Scan for the cell matching the given text and deliver its (x, y) coordinate at center. 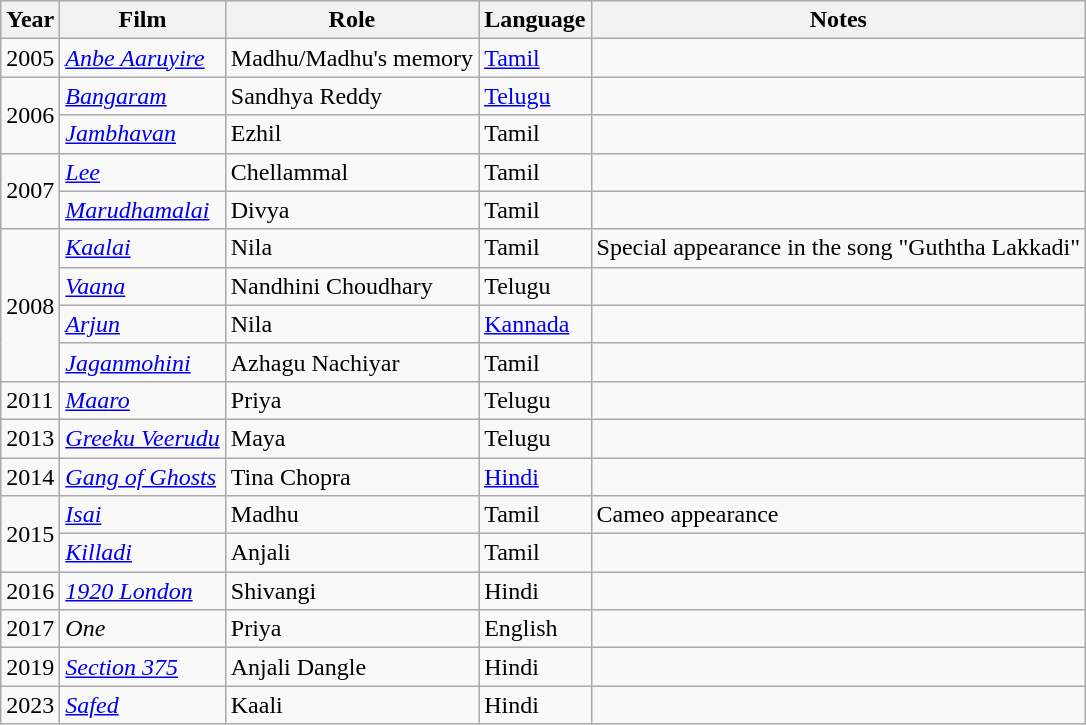
Jambhavan (142, 134)
Madhu/Madhu's memory (352, 58)
Azhagu Nachiyar (352, 362)
Anjali Dangle (352, 667)
Notes (838, 20)
One (142, 629)
Kannada (535, 324)
Tina Chopra (352, 477)
2008 (30, 305)
Year (30, 20)
Killadi (142, 553)
Jaganmohini (142, 362)
Section 375 (142, 667)
2019 (30, 667)
Chellammal (352, 172)
2014 (30, 477)
Kaali (352, 705)
2015 (30, 534)
Sandhya Reddy (352, 96)
Gang of Ghosts (142, 477)
Greeku Veerudu (142, 438)
English (535, 629)
Language (535, 20)
Anbe Aaruyire (142, 58)
Bangaram (142, 96)
Film (142, 20)
Kaalai (142, 248)
1920 London (142, 591)
2005 (30, 58)
Marudhamalai (142, 210)
Role (352, 20)
Madhu (352, 515)
2006 (30, 115)
Maaro (142, 400)
Isai (142, 515)
Special appearance in the song "Guththa Lakkadi" (838, 248)
Divya (352, 210)
Nandhini Choudhary (352, 286)
Cameo appearance (838, 515)
Safed (142, 705)
2023 (30, 705)
Maya (352, 438)
Vaana (142, 286)
Lee (142, 172)
Arjun (142, 324)
Shivangi (352, 591)
2017 (30, 629)
2016 (30, 591)
2013 (30, 438)
2007 (30, 191)
2011 (30, 400)
Ezhil (352, 134)
Anjali (352, 553)
